Provide the (x, y) coordinate of the cell's center where the given text is located.  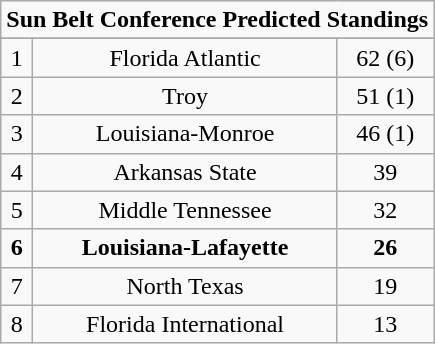
4 (17, 172)
Florida International (185, 324)
51 (1) (385, 96)
Louisiana-Monroe (185, 134)
6 (17, 248)
Sun Belt Conference Predicted Standings (218, 20)
Troy (185, 96)
Middle Tennessee (185, 210)
Arkansas State (185, 172)
1 (17, 58)
13 (385, 324)
5 (17, 210)
Louisiana-Lafayette (185, 248)
46 (1) (385, 134)
2 (17, 96)
62 (6) (385, 58)
Florida Atlantic (185, 58)
19 (385, 286)
7 (17, 286)
26 (385, 248)
8 (17, 324)
32 (385, 210)
3 (17, 134)
North Texas (185, 286)
39 (385, 172)
